Locate the cell with the specified text and output its [X, Y] center coordinate. 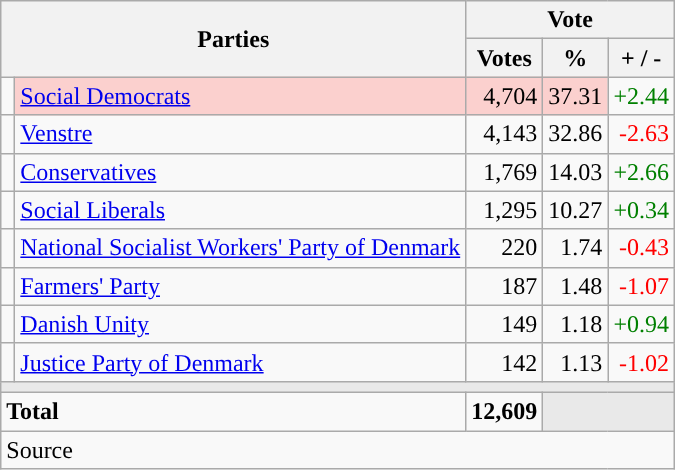
Venstre [240, 134]
% [576, 58]
14.03 [576, 172]
Danish Unity [240, 324]
37.31 [576, 96]
-1.07 [642, 286]
+0.94 [642, 324]
-0.43 [642, 248]
Farmers' Party [240, 286]
+2.66 [642, 172]
12,609 [504, 411]
1,295 [504, 210]
1.48 [576, 286]
-1.02 [642, 362]
Total [234, 411]
Conservatives [240, 172]
Vote [570, 20]
National Socialist Workers' Party of Denmark [240, 248]
149 [504, 324]
32.86 [576, 134]
Parties [234, 39]
4,704 [504, 96]
220 [504, 248]
Social Liberals [240, 210]
1,769 [504, 172]
1.18 [576, 324]
187 [504, 286]
1.13 [576, 362]
Source [338, 449]
Social Democrats [240, 96]
+2.44 [642, 96]
142 [504, 362]
+ / - [642, 58]
Justice Party of Denmark [240, 362]
4,143 [504, 134]
1.74 [576, 248]
10.27 [576, 210]
Votes [504, 58]
+0.34 [642, 210]
-2.63 [642, 134]
